Extract the (X, Y) coordinate from the center of the cell holding the provided text.  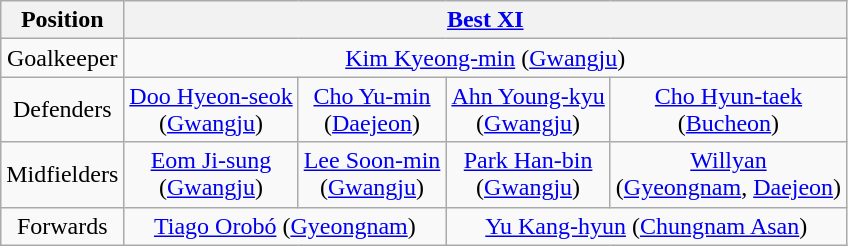
Doo Hyeon-seok (Gwangju) (211, 110)
Defenders (62, 110)
Lee Soon-min (Gwangju) (372, 174)
Best XI (486, 20)
Cho Hyun-taek (Bucheon) (728, 110)
Cho Yu-min (Daejeon) (372, 110)
Yu Kang-hyun (Chungnam Asan) (646, 226)
Forwards (62, 226)
Goalkeeper (62, 58)
Willyan (Gyeongnam, Daejeon) (728, 174)
Kim Kyeong-min (Gwangju) (486, 58)
Ahn Young-kyu (Gwangju) (528, 110)
Park Han-bin (Gwangju) (528, 174)
Midfielders (62, 174)
Eom Ji-sung (Gwangju) (211, 174)
Tiago Orobó (Gyeongnam) (285, 226)
Position (62, 20)
